Capture the cell that displays the provided text and extract its [X, Y] central coordinate. 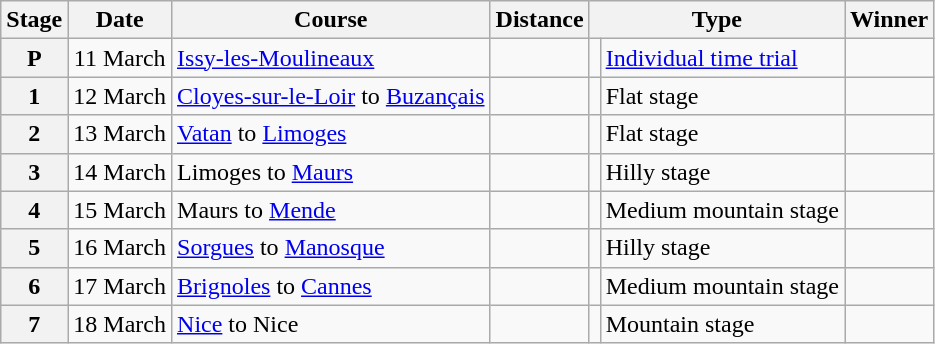
Stage [34, 20]
14 March [120, 172]
5 [34, 248]
Mountain stage [722, 324]
Winner [888, 20]
17 March [120, 286]
11 March [120, 58]
12 March [120, 96]
Distance [540, 20]
Nice to Nice [332, 324]
Issy-les-Moulineaux [332, 58]
18 March [120, 324]
Type [716, 20]
Limoges to Maurs [332, 172]
Individual time trial [722, 58]
15 March [120, 210]
2 [34, 134]
1 [34, 96]
3 [34, 172]
Maurs to Mende [332, 210]
16 March [120, 248]
4 [34, 210]
Vatan to Limoges [332, 134]
7 [34, 324]
Cloyes-sur-le-Loir to Buzançais [332, 96]
13 March [120, 134]
Brignoles to Cannes [332, 286]
P [34, 58]
Sorgues to Manosque [332, 248]
Course [332, 20]
Date [120, 20]
6 [34, 286]
